For the text-containing cell, return its midpoint in (X, Y) coordinate format. 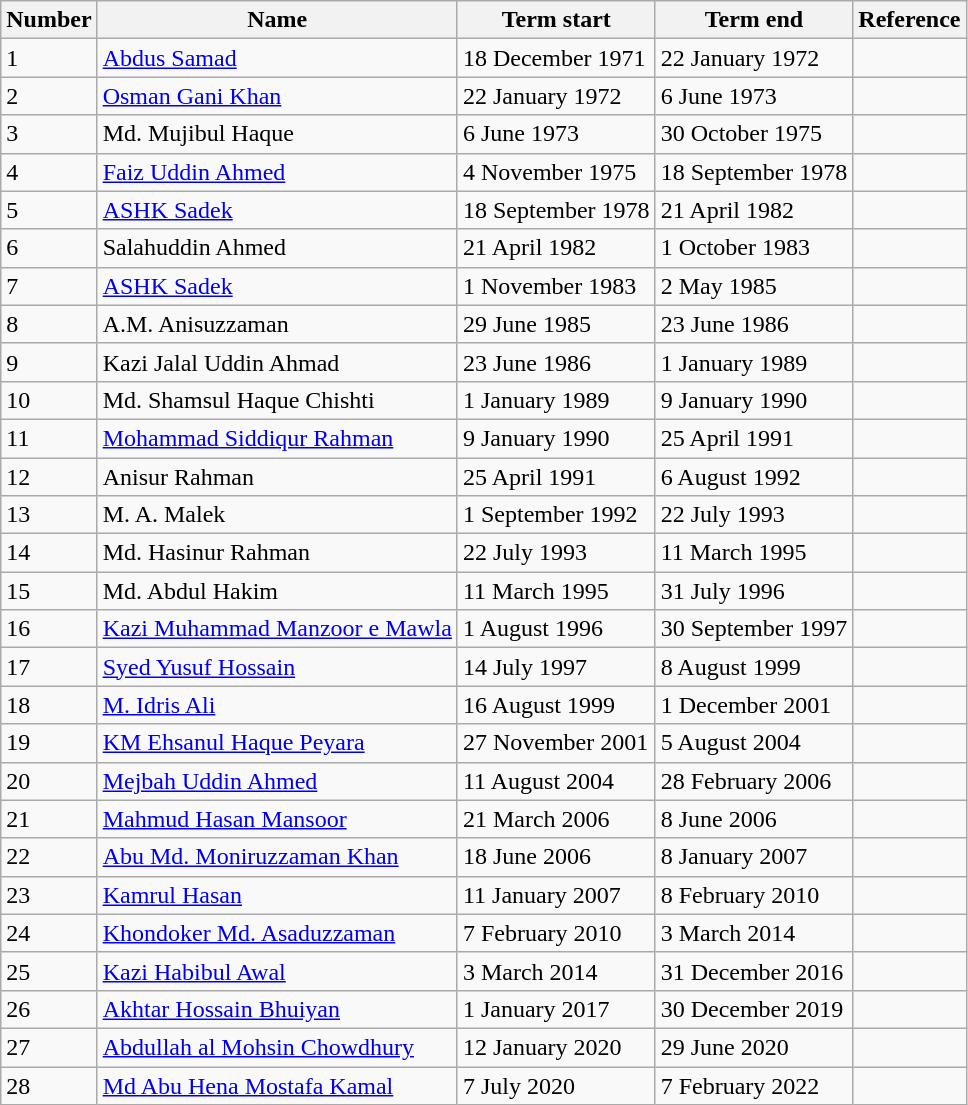
Osman Gani Khan (277, 96)
8 (49, 324)
7 February 2022 (754, 1085)
Mahmud Hasan Mansoor (277, 819)
Md. Mujibul Haque (277, 134)
Anisur Rahman (277, 477)
Abdullah al Mohsin Chowdhury (277, 1047)
1 (49, 58)
5 August 2004 (754, 743)
17 (49, 667)
5 (49, 210)
Kazi Muhammad Manzoor e Mawla (277, 629)
Abdus Samad (277, 58)
18 (49, 705)
12 (49, 477)
3 (49, 134)
2 (49, 96)
21 (49, 819)
29 June 2020 (754, 1047)
Abu Md. Moniruzzaman Khan (277, 857)
Syed Yusuf Hossain (277, 667)
27 November 2001 (556, 743)
4 November 1975 (556, 172)
Kazi Habibul Awal (277, 971)
Md Abu Hena Mostafa Kamal (277, 1085)
1 November 1983 (556, 286)
15 (49, 591)
18 December 1971 (556, 58)
Mejbah Uddin Ahmed (277, 781)
8 February 2010 (754, 895)
31 December 2016 (754, 971)
6 (49, 248)
18 June 2006 (556, 857)
Number (49, 20)
Md. Shamsul Haque Chishti (277, 400)
14 July 1997 (556, 667)
31 July 1996 (754, 591)
26 (49, 1009)
30 September 1997 (754, 629)
M. A. Malek (277, 515)
21 March 2006 (556, 819)
1 August 1996 (556, 629)
29 June 1985 (556, 324)
28 February 2006 (754, 781)
2 May 1985 (754, 286)
Name (277, 20)
8 August 1999 (754, 667)
Akhtar Hossain Bhuiyan (277, 1009)
1 October 1983 (754, 248)
M. Idris Ali (277, 705)
Md. Hasinur Rahman (277, 553)
7 February 2010 (556, 933)
20 (49, 781)
10 (49, 400)
11 August 2004 (556, 781)
16 August 1999 (556, 705)
Mohammad Siddiqur Rahman (277, 438)
Term start (556, 20)
Khondoker Md. Asaduzzaman (277, 933)
Md. Abdul Hakim (277, 591)
12 January 2020 (556, 1047)
27 (49, 1047)
19 (49, 743)
7 (49, 286)
4 (49, 172)
Term end (754, 20)
16 (49, 629)
8 June 2006 (754, 819)
A.M. Anisuzzaman (277, 324)
7 July 2020 (556, 1085)
25 (49, 971)
23 (49, 895)
11 (49, 438)
9 (49, 362)
30 October 1975 (754, 134)
8 January 2007 (754, 857)
1 September 1992 (556, 515)
22 (49, 857)
1 January 2017 (556, 1009)
KM Ehsanul Haque Peyara (277, 743)
Kamrul Hasan (277, 895)
28 (49, 1085)
13 (49, 515)
30 December 2019 (754, 1009)
Kazi Jalal Uddin Ahmad (277, 362)
24 (49, 933)
1 December 2001 (754, 705)
11 January 2007 (556, 895)
14 (49, 553)
Faiz Uddin Ahmed (277, 172)
Reference (910, 20)
Salahuddin Ahmed (277, 248)
6 August 1992 (754, 477)
